Output the (x, y) coordinate of the center of the cell containing the given text.  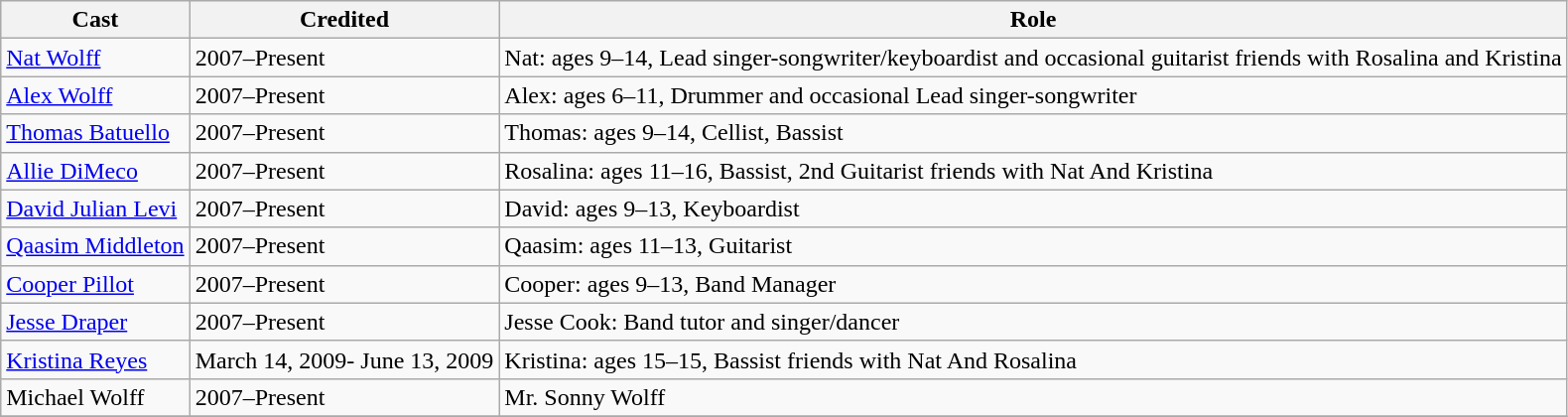
David Julian Levi (95, 208)
Kristina Reyes (95, 359)
Role (1033, 20)
Qaasim: ages 11–13, Guitarist (1033, 246)
Credited (344, 20)
Thomas: ages 9–14, Cellist, Bassist (1033, 133)
March 14, 2009- June 13, 2009 (344, 359)
Cooper Pillot (95, 284)
Jesse Cook: Band tutor and singer/dancer (1033, 322)
Alex Wolff (95, 95)
Qaasim Middleton (95, 246)
Kristina: ages 15–15, Bassist friends with Nat And Rosalina (1033, 359)
Nat: ages 9–14, Lead singer-songwriter/keyboardist and occasional guitarist friends with Rosalina and Kristina (1033, 58)
Mr. Sonny Wolff (1033, 397)
Jesse Draper (95, 322)
Nat Wolff (95, 58)
Cast (95, 20)
Thomas Batuello (95, 133)
Cooper: ages 9–13, Band Manager (1033, 284)
David: ages 9–13, Keyboardist (1033, 208)
Allie DiMeco (95, 171)
Michael Wolff (95, 397)
Alex: ages 6–11, Drummer and occasional Lead singer-songwriter (1033, 95)
Rosalina: ages 11–16, Bassist, 2nd Guitarist friends with Nat And Kristina (1033, 171)
